Output the [x, y] coordinate of the center of the cell containing the given text.  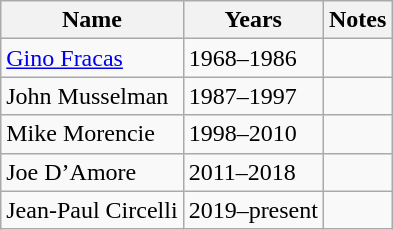
1987–1997 [253, 96]
2011–2018 [253, 172]
2019–present [253, 210]
Jean-Paul Circelli [92, 210]
Gino Fracas [92, 58]
Mike Morencie [92, 134]
Joe D’Amore [92, 172]
1968–1986 [253, 58]
Name [92, 20]
Years [253, 20]
Notes [357, 20]
John Musselman [92, 96]
1998–2010 [253, 134]
